Identify which cell holds the provided text, then report its (X, Y) central coordinate. 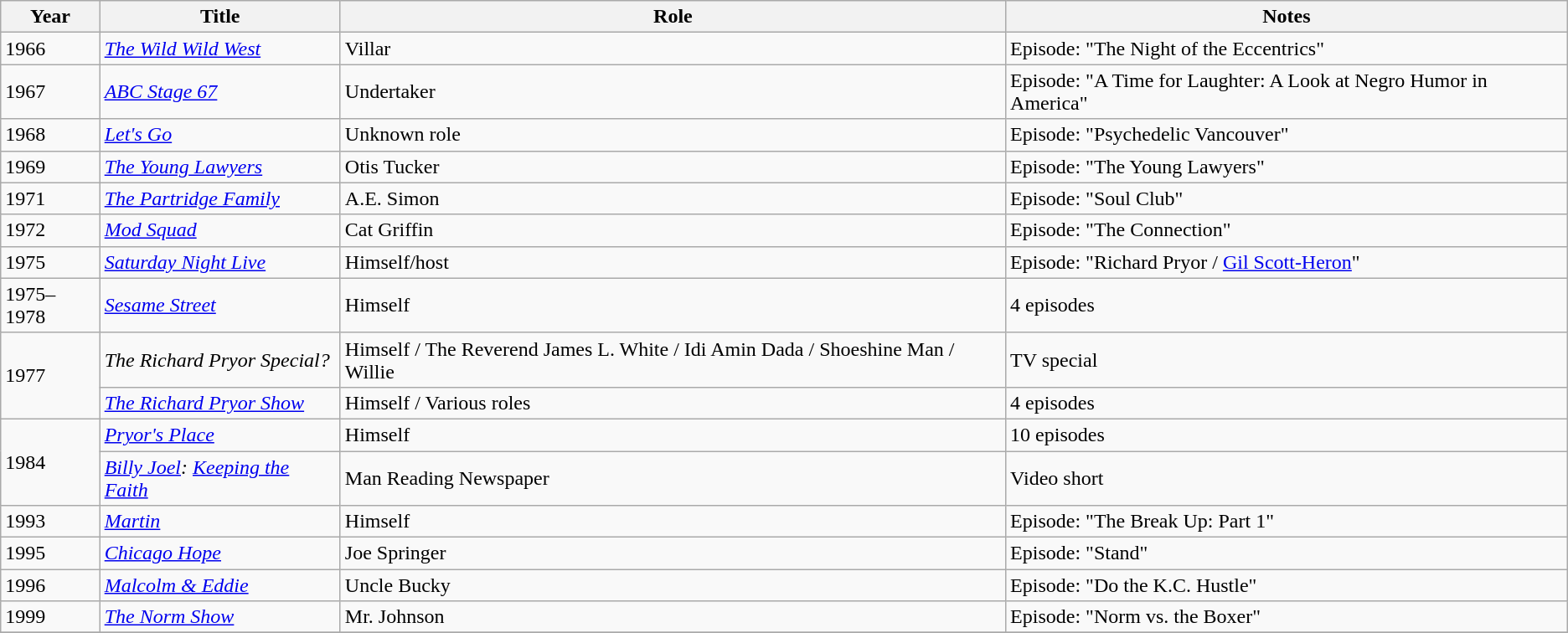
The Young Lawyers (219, 167)
Notes (1287, 17)
Episode: "The Night of the Eccentrics" (1287, 49)
Unknown role (673, 135)
1972 (50, 230)
Sesame Street (219, 305)
Episode: "Richard Pryor / Gil Scott-Heron" (1287, 262)
Billy Joel: Keeping the Faith (219, 477)
Episode: "The Young Lawyers" (1287, 167)
The Partridge Family (219, 198)
Episode: "The Break Up: Part 1" (1287, 522)
1975 (50, 262)
Video short (1287, 477)
1996 (50, 585)
Himself / Various roles (673, 403)
The Wild Wild West (219, 49)
The Norm Show (219, 617)
1968 (50, 135)
1984 (50, 462)
Pryor's Place (219, 435)
1993 (50, 522)
Chicago Hope (219, 553)
Episode: "Psychedelic Vancouver" (1287, 135)
ABC Stage 67 (219, 92)
Himself/host (673, 262)
1995 (50, 553)
Cat Griffin (673, 230)
Undertaker (673, 92)
1967 (50, 92)
1999 (50, 617)
Episode: "A Time for Laughter: A Look at Negro Humor in America" (1287, 92)
Himself / The Reverend James L. White / Idi Amin Dada / Shoeshine Man / Willie (673, 360)
Episode: "Norm vs. the Boxer" (1287, 617)
Otis Tucker (673, 167)
1966 (50, 49)
Martin (219, 522)
10 episodes (1287, 435)
1977 (50, 375)
Villar (673, 49)
The Richard Pryor Special? (219, 360)
TV special (1287, 360)
Role (673, 17)
Joe Springer (673, 553)
Episode: "Stand" (1287, 553)
Man Reading Newspaper (673, 477)
Title (219, 17)
The Richard Pryor Show (219, 403)
1971 (50, 198)
Mod Squad (219, 230)
Let's Go (219, 135)
A.E. Simon (673, 198)
Malcolm & Eddie (219, 585)
Year (50, 17)
Episode: "Soul Club" (1287, 198)
Episode: "The Connection" (1287, 230)
Uncle Bucky (673, 585)
Episode: "Do the K.C. Hustle" (1287, 585)
1969 (50, 167)
Saturday Night Live (219, 262)
1975–1978 (50, 305)
Mr. Johnson (673, 617)
